For the text-containing cell, return its midpoint in (x, y) coordinate format. 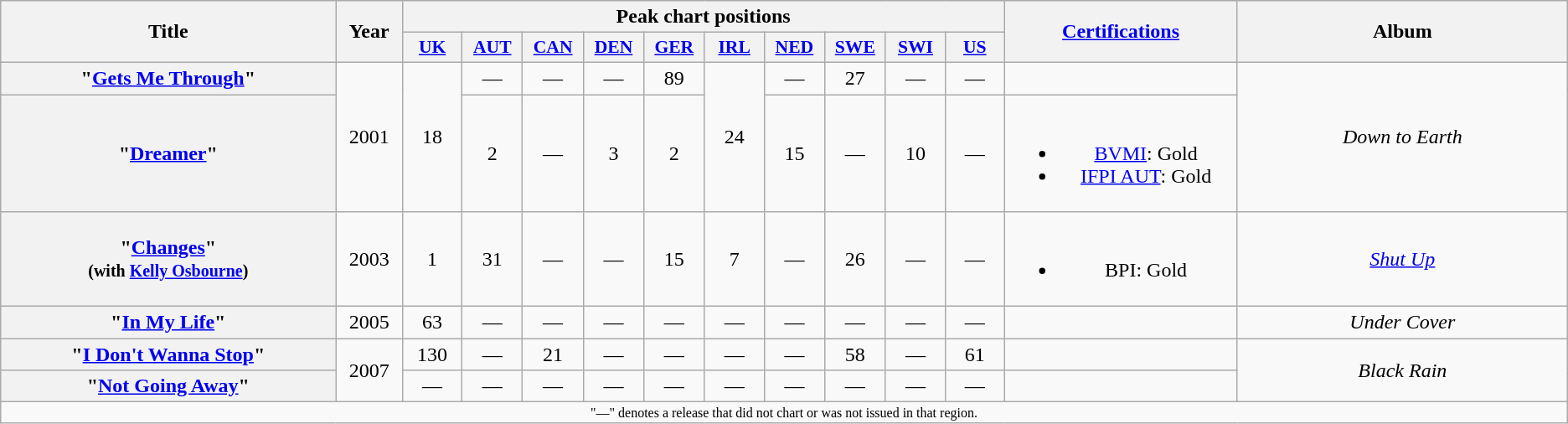
AUT (493, 48)
26 (856, 260)
10 (916, 153)
SWE (856, 48)
BVMI: GoldIFPI AUT: Gold (1121, 153)
IRL (734, 48)
Shut Up (1402, 260)
3 (613, 153)
CAN (553, 48)
27 (856, 78)
"—" denotes a release that did not chart or was not issued in that region. (784, 412)
"In My Life" (168, 323)
DEN (613, 48)
61 (975, 354)
7 (734, 260)
18 (432, 137)
Year (369, 32)
"Changes"(with Kelly Osbourne) (168, 260)
63 (432, 323)
89 (674, 78)
UK (432, 48)
130 (432, 354)
31 (493, 260)
1 (432, 260)
Down to Earth (1402, 137)
58 (856, 354)
"Dreamer" (168, 153)
Album (1402, 32)
BPI: Gold (1121, 260)
NED (794, 48)
Black Rain (1402, 370)
GER (674, 48)
"Not Going Away" (168, 386)
SWI (916, 48)
US (975, 48)
Peak chart positions (704, 17)
Title (168, 32)
"I Don't Wanna Stop" (168, 354)
2005 (369, 323)
2003 (369, 260)
24 (734, 137)
21 (553, 354)
2001 (369, 137)
2007 (369, 370)
Under Cover (1402, 323)
Certifications (1121, 32)
"Gets Me Through" (168, 78)
